Search for the cell housing the specified text and yield its [x, y] center coordinate. 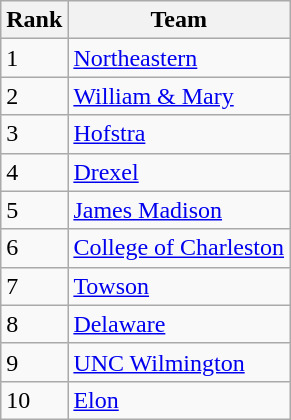
College of Charleston [179, 248]
2 [34, 96]
Drexel [179, 172]
1 [34, 58]
8 [34, 324]
7 [34, 286]
Northeastern [179, 58]
Delaware [179, 324]
Hofstra [179, 134]
6 [34, 248]
William & Mary [179, 96]
3 [34, 134]
Towson [179, 286]
9 [34, 362]
Rank [34, 20]
Elon [179, 400]
Team [179, 20]
5 [34, 210]
James Madison [179, 210]
10 [34, 400]
UNC Wilmington [179, 362]
4 [34, 172]
